Find where the given text appears and provide that cell's center as [X, Y] coordinate. 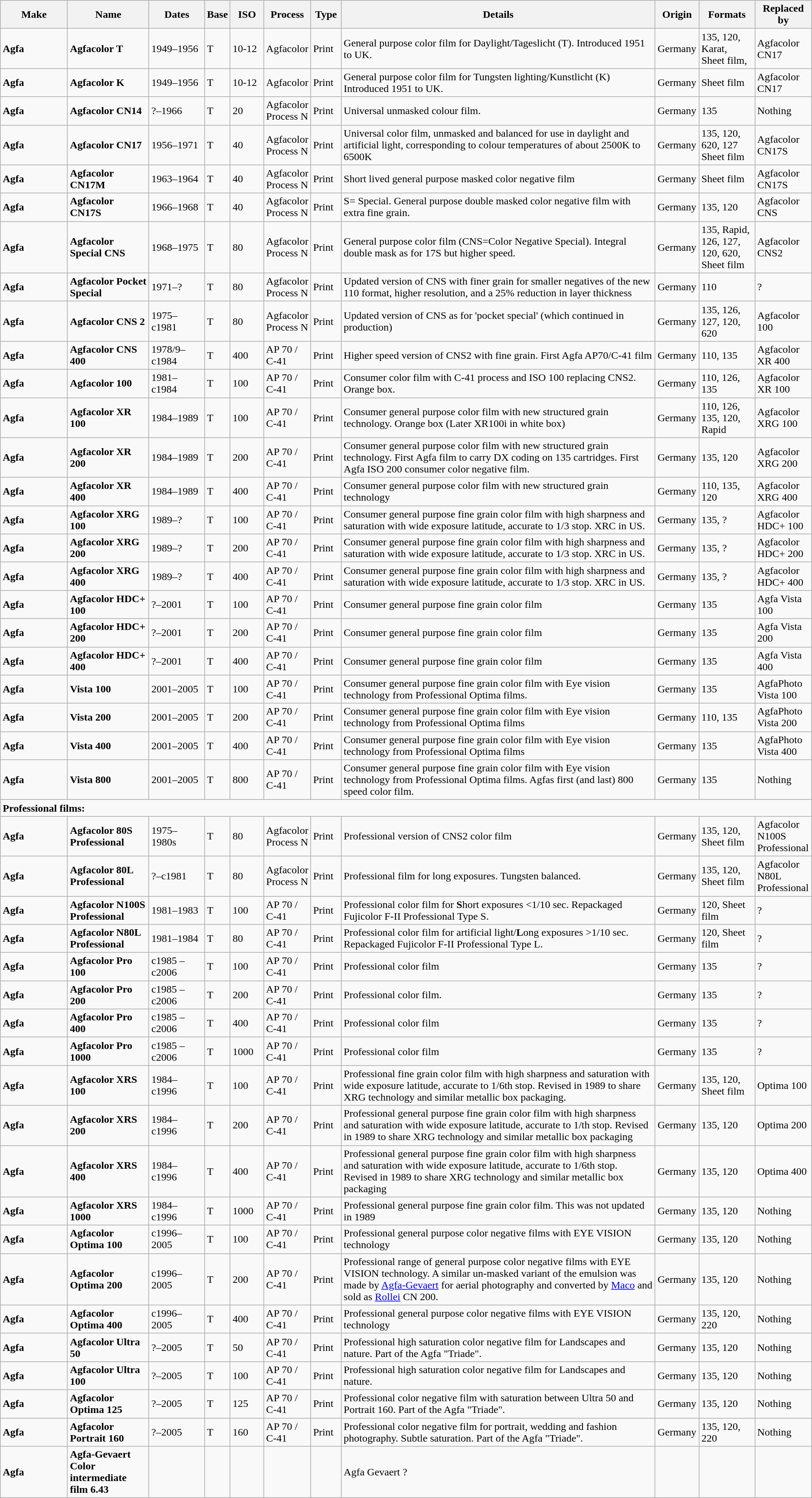
General purpose color film for Tungsten lighting/Kunstlicht (K) Introduced 1951 to UK. [498, 82]
Agfacolor Pro 400 [108, 1023]
Optima 200 [783, 1125]
Consumer color film with C-41 process and ISO 100 replacing CNS2. Orange box. [498, 384]
Agfacolor Portrait 160 [108, 1432]
Agfacolor CN14 [108, 111]
Professional films: [406, 808]
Agfacolor XR 200 [108, 458]
Agfacolor Pro 1000 [108, 1052]
Base [218, 15]
Process [287, 15]
Vista 800 [108, 780]
ISO [247, 15]
Agfacolor Optima 100 [108, 1239]
AgfaPhoto Vista 200 [783, 718]
Agfacolor 80S Professional [108, 836]
1956–1971 [177, 145]
Agfa Vista 200 [783, 633]
Agfacolor XRS 100 [108, 1085]
Agfacolor Pro 100 [108, 967]
Agfacolor T [108, 49]
Consumer general purpose color film with new structured grain technology [498, 492]
Agfacolor CNS2 [783, 247]
Professional color film. [498, 995]
Professional version of CNS2 color film [498, 836]
Vista 400 [108, 745]
Professional high saturation color negative film for Landscapes and nature. Part of the Agfa "Triade". [498, 1347]
Formats [727, 15]
125 [247, 1404]
Agfacolor Ultra 100 [108, 1375]
Professional film for long exposures. Tungsten balanced. [498, 876]
Agfacolor 80L Professional [108, 876]
Origin [677, 15]
?–1966 [177, 111]
135, Rapid, 126, 127, 120, 620, Sheet film [727, 247]
Universal unmasked colour film. [498, 111]
Professional general purpose fine grain color film. This was not updated in 1989 [498, 1211]
110, 126, 135, 120, Rapid [727, 417]
Type [326, 15]
Dates [177, 15]
Agfacolor XRS 1000 [108, 1211]
Vista 200 [108, 718]
Agfacolor Optima 125 [108, 1404]
1975–c1981 [177, 321]
Vista 100 [108, 689]
Consumer general purpose fine grain color film with Eye vision technology from Professional Optima films. [498, 689]
1975–1980s [177, 836]
Agfacolor Pocket Special [108, 287]
AgfaPhoto Vista 400 [783, 745]
110 [727, 287]
1978/9–c1984 [177, 355]
1971–? [177, 287]
Universal color film, unmasked and balanced for use in daylight and artificial light, corresponding to colour temperatures of about 2500K to 6500K [498, 145]
Professional color negative film with saturation between Ultra 50 and Portrait 160. Part of the Agfa "Triade". [498, 1404]
Agfacolor Ultra 50 [108, 1347]
Agfacolor K [108, 82]
Agfacolor Optima 400 [108, 1319]
1981–1983 [177, 910]
800 [247, 780]
Higher speed version of CNS2 with fine grain. First Agfa AP70/C-41 film [498, 355]
General purpose color film for Daylight/Tageslicht (T). Introduced 1951 to UK. [498, 49]
135, 126, 127, 120, 620 [727, 321]
20 [247, 111]
Consumer general purpose color film with new structured grain technology. Orange box (Later XR100i in white box) [498, 417]
Agfacolor CN17M [108, 179]
Short lived general purpose masked color negative film [498, 179]
1963–1964 [177, 179]
Replaced by [783, 15]
1981–c1984 [177, 384]
50 [247, 1347]
135, 120, 620, 127 Sheet film [727, 145]
AgfaPhoto Vista 100 [783, 689]
?–c1981 [177, 876]
Agfacolor Special CNS [108, 247]
Details [498, 15]
Optima 100 [783, 1085]
110, 126, 135 [727, 384]
Agfacolor CNS 2 [108, 321]
Agfacolor Pro 200 [108, 995]
Professional high saturation color negative film for Landscapes and nature. [498, 1375]
Professional color film for artificial light/Long exposures >1/10 sec. Repackaged Fujicolor F-II Professional Type L. [498, 939]
Updated version of CNS as for 'pocket special' (which continued in production) [498, 321]
Agfa Vista 100 [783, 605]
135, 120, Karat, Sheet film, [727, 49]
Optima 400 [783, 1171]
Agfacolor Optima 200 [108, 1279]
Agfa-Gevaert Color intermediate film 6.43 [108, 1472]
Agfa Vista 400 [783, 661]
1966–1968 [177, 207]
Agfacolor CNS 400 [108, 355]
Professional color negative film for portrait, wedding and fashion photography. Subtle saturation. Part of the Agfa "Triade". [498, 1432]
Professional color film for Short exposures <1/10 sec. Repackaged Fujicolor F-II Professional Type S. [498, 910]
Agfacolor XRS 200 [108, 1125]
Agfa Gevaert ? [498, 1472]
S= Special. General purpose double masked color negative film with extra fine grain. [498, 207]
110, 135, 120 [727, 492]
Make [34, 15]
1968–1975 [177, 247]
Name [108, 15]
Agfacolor CNS [783, 207]
Updated version of CNS with finer grain for smaller negatives of the new 110 format, higher resolution, and a 25% reduction in layer thickness [498, 287]
Agfacolor XRS 400 [108, 1171]
160 [247, 1432]
General purpose color film (CNS=Color Negative Special). Integral double mask as for 17S but higher speed. [498, 247]
1981–1984 [177, 939]
